Locate the cell with the specified text and output its (X, Y) center coordinate. 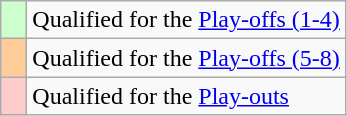
Qualified for the Play-offs (5-8) (186, 58)
Qualified for the Play-offs (1-4) (186, 20)
Qualified for the Play-outs (186, 96)
